Determine the [X, Y] coordinate at the center of the cell enclosing the given text.  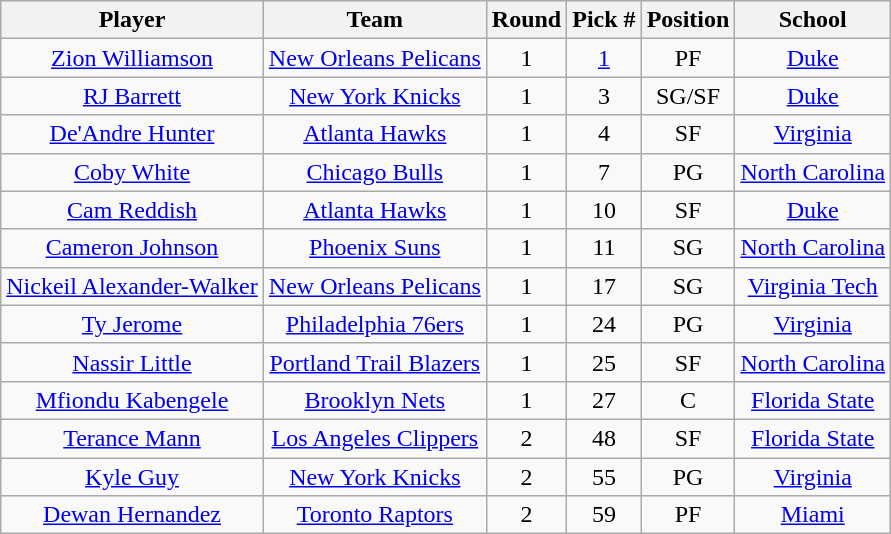
Cam Reddish [132, 210]
4 [604, 134]
24 [604, 324]
11 [604, 248]
3 [604, 96]
27 [604, 400]
17 [604, 286]
Toronto Raptors [374, 515]
48 [604, 438]
Brooklyn Nets [374, 400]
Miami [813, 515]
Round [526, 20]
Kyle Guy [132, 477]
25 [604, 362]
Mfiondu Kabengele [132, 400]
Dewan Hernandez [132, 515]
55 [604, 477]
Virginia Tech [813, 286]
Nickeil Alexander-Walker [132, 286]
7 [604, 172]
School [813, 20]
RJ Barrett [132, 96]
C [688, 400]
Phoenix Suns [374, 248]
Philadelphia 76ers [374, 324]
Terance Mann [132, 438]
SG/SF [688, 96]
De'Andre Hunter [132, 134]
Ty Jerome [132, 324]
Los Angeles Clippers [374, 438]
Coby White [132, 172]
Chicago Bulls [374, 172]
Team [374, 20]
Portland Trail Blazers [374, 362]
Cameron Johnson [132, 248]
Zion Williamson [132, 58]
Pick # [604, 20]
Player [132, 20]
Position [688, 20]
59 [604, 515]
10 [604, 210]
Nassir Little [132, 362]
